Scan for the cell matching the given text and deliver its [X, Y] coordinate at center. 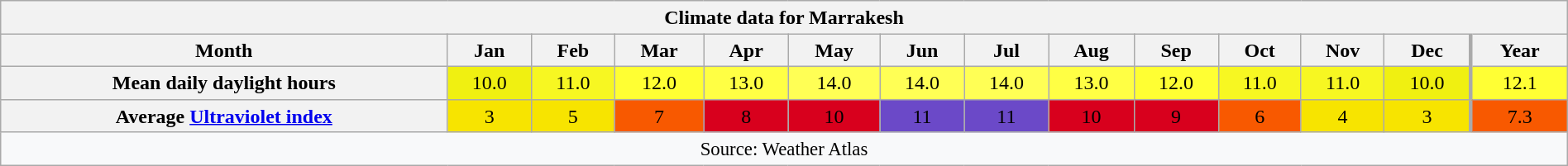
Month [224, 50]
Apr [746, 50]
May [834, 50]
Climate data for Marrakesh [784, 17]
7 [659, 116]
Sep [1176, 50]
Nov [1343, 50]
Mar [659, 50]
9 [1176, 116]
6 [1260, 116]
5 [573, 116]
Mean daily daylight hours [224, 83]
Oct [1260, 50]
12.1 [1519, 83]
4 [1343, 116]
Jul [1006, 50]
Jan [490, 50]
Feb [573, 50]
Year [1519, 50]
Jun [922, 50]
Source: Weather Atlas [784, 149]
7.3 [1519, 116]
Dec [1427, 50]
8 [746, 116]
Aug [1092, 50]
Average Ultraviolet index [224, 116]
